Return the [X, Y] coordinate for the center point of the cell that contains the specified text.  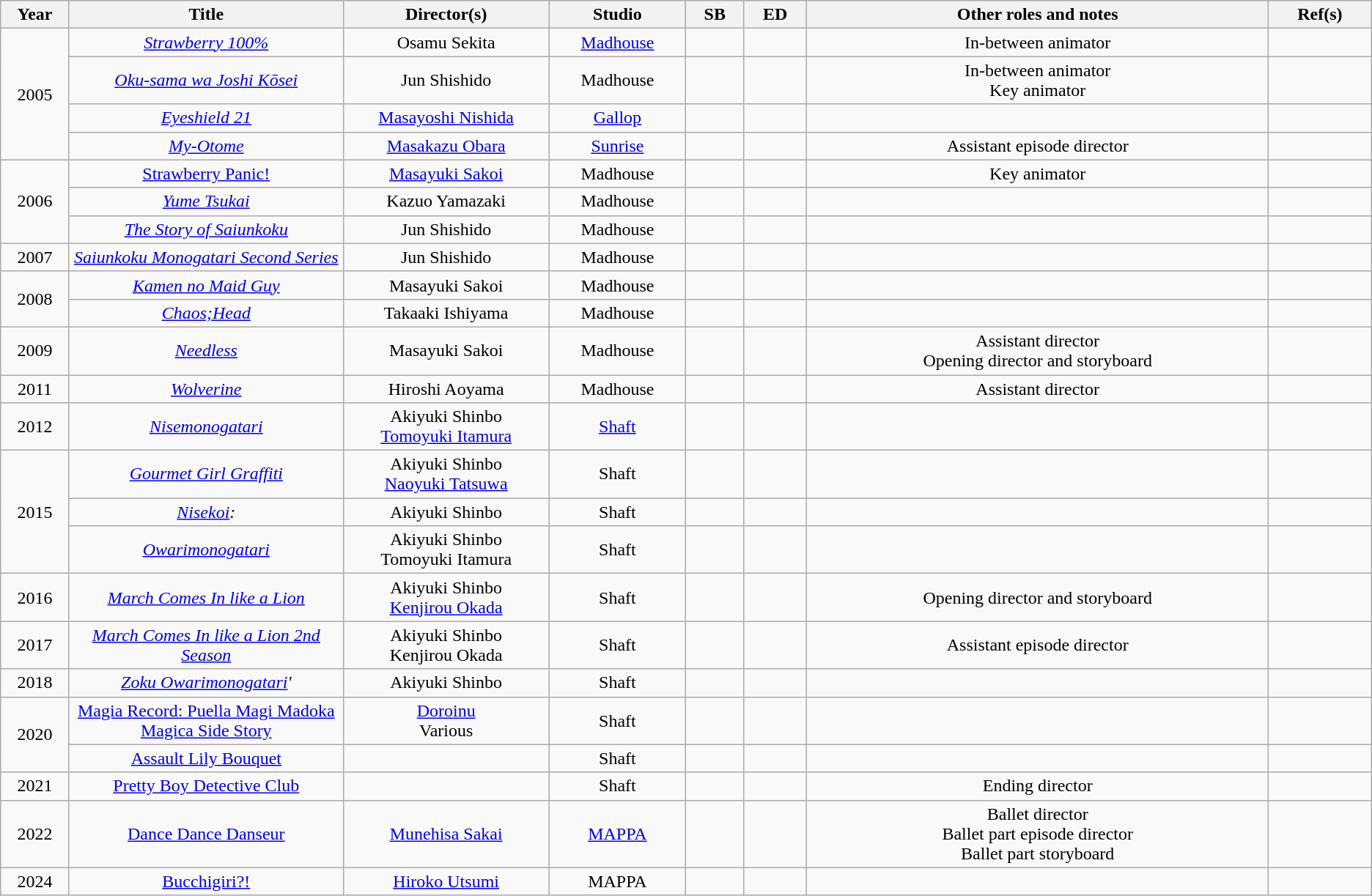
Needless [206, 350]
March Comes In like a Lion 2nd Season [206, 645]
Assistant directorOpening director and storyboard [1038, 350]
2007 [35, 257]
Assistant director [1038, 389]
Masayoshi Nishida [446, 118]
2011 [35, 389]
Takaaki Ishiyama [446, 313]
Assault Lily Bouquet [206, 758]
Akiyuki Shinbo Tomoyuki Itamura [446, 549]
Pretty Boy Detective Club [206, 786]
2005 [35, 94]
Zoku Owarimonogatari' [206, 683]
Munehisa Sakai [446, 834]
SB [715, 15]
Year [35, 15]
Sunrise [617, 146]
2020 [35, 734]
Saiunkoku Monogatari Second Series [206, 257]
2016 [35, 598]
Kamen no Maid Guy [206, 285]
In-between animatorKey animator [1038, 81]
Hiroko Utsumi [446, 881]
Strawberry 100% [206, 42]
Strawberry Panic! [206, 174]
Gallop [617, 118]
Opening director and storyboard [1038, 598]
Yume Tsukai [206, 201]
2008 [35, 299]
2006 [35, 201]
Other roles and notes [1038, 15]
Akiyuki ShinboTomoyuki Itamura [446, 426]
Owarimonogatari [206, 549]
Oku-sama wa Joshi Kōsei [206, 81]
Studio [617, 15]
Gourmet Girl Graffiti [206, 475]
Osamu Sekita [446, 42]
Dance Dance Danseur [206, 834]
Ref(s) [1319, 15]
March Comes In like a Lion [206, 598]
Nisekoi: [206, 512]
2021 [35, 786]
Masakazu Obara [446, 146]
2012 [35, 426]
ED [775, 15]
Kazuo Yamazaki [446, 201]
Chaos;Head [206, 313]
Bucchigiri?! [206, 881]
2018 [35, 683]
Doroinu Various [446, 721]
Nisemonogatari [206, 426]
Eyeshield 21 [206, 118]
Wolverine [206, 389]
My-Otome [206, 146]
The Story of Saiunkoku [206, 229]
Key animator [1038, 174]
Ending director [1038, 786]
2009 [35, 350]
In-between animator [1038, 42]
2022 [35, 834]
2024 [35, 881]
Director(s) [446, 15]
Akiyuki Shinbo Naoyuki Tatsuwa [446, 475]
Hiroshi Aoyama [446, 389]
Title [206, 15]
2015 [35, 512]
Magia Record: Puella Magi Madoka Magica Side Story [206, 721]
Ballet directorBallet part episode directorBallet part storyboard [1038, 834]
2017 [35, 645]
